From the cell containing the given text, extract its center point as [X, Y] coordinate. 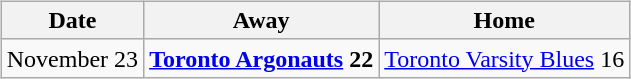
Toronto Varsity Blues 16 [504, 58]
Toronto Argonauts 22 [262, 58]
Home [504, 20]
Date [72, 20]
November 23 [72, 58]
Away [262, 20]
